Capture the cell that displays the provided text and extract its [X, Y] central coordinate. 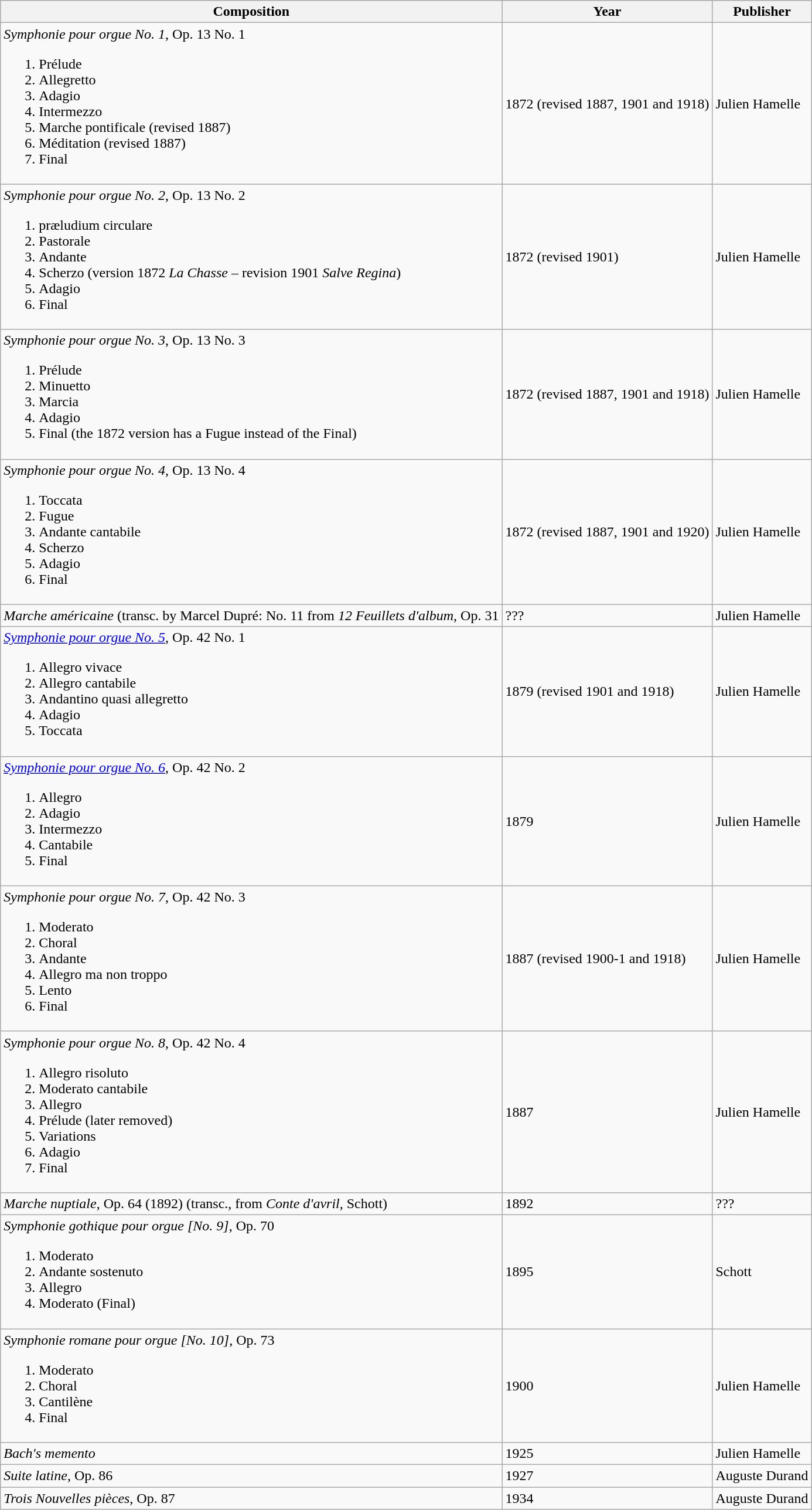
Composition [251, 12]
Symphonie pour orgue No. 8, Op. 42 No. 4Allegro risolutoModerato cantabileAllegroPrélude (later removed)VariationsAdagioFinal [251, 1111]
1879 [607, 821]
1879 (revised 1901 and 1918) [607, 692]
Symphonie pour orgue No. 7, Op. 42 No. 3ModeratoChoralAndanteAllegro ma non troppoLentoFinal [251, 958]
1872 (revised 1887, 1901 and 1920) [607, 532]
1934 [607, 1498]
1927 [607, 1476]
Trois Nouvelles pièces, Op. 87 [251, 1498]
Publisher [762, 12]
Marche nuptiale, Op. 64 (1892) (transc., from Conte d'avril, Schott) [251, 1203]
1895 [607, 1271]
1892 [607, 1203]
Year [607, 12]
Schott [762, 1271]
Symphonie gothique pour orgue [No. 9], Op. 70ModeratoAndante sostenutoAllegroModerato (Final) [251, 1271]
Symphonie pour orgue No. 3, Op. 13 No. 3PréludeMinuettoMarciaAdagioFinal (the 1872 version has a Fugue instead of the Final) [251, 394]
Suite latine, Op. 86 [251, 1476]
Symphonie pour orgue No. 2, Op. 13 No. 2præludium circularePastoraleAndanteScherzo (version 1872 La Chasse – revision 1901 Salve Regina)AdagioFinal [251, 257]
1872 (revised 1901) [607, 257]
1925 [607, 1454]
1887 (revised 1900-1 and 1918) [607, 958]
Symphonie pour orgue No. 5, Op. 42 No. 1Allegro vivaceAllegro cantabileAndantino quasi allegrettoAdagioToccata [251, 692]
Symphonie pour orgue No. 4, Op. 13 No. 4ToccataFugueAndante cantabileScherzoAdagioFinal [251, 532]
Symphonie pour orgue No. 6, Op. 42 No. 2AllegroAdagioIntermezzoCantabileFinal [251, 821]
Symphonie pour orgue No. 1, Op. 13 No. 1PréludeAllegrettoAdagioIntermezzoMarche pontificale (revised 1887)Méditation (revised 1887)Final [251, 103]
1900 [607, 1385]
Marche américaine (transc. by Marcel Dupré: No. 11 from 12 Feuillets d'album, Op. 31 [251, 615]
Bach's memento [251, 1454]
Symphonie romane pour orgue [No. 10], Op. 73ModeratoChoralCantilèneFinal [251, 1385]
1887 [607, 1111]
